For the text-containing cell, return its midpoint in [x, y] coordinate format. 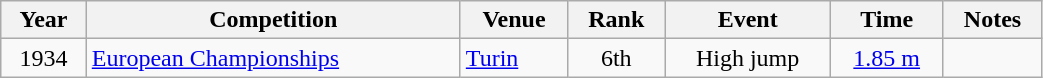
Notes [992, 20]
1.85 m [886, 58]
Turin [514, 58]
Event [748, 20]
Rank [616, 20]
European Championships [273, 58]
Venue [514, 20]
Time [886, 20]
High jump [748, 58]
6th [616, 58]
1934 [44, 58]
Competition [273, 20]
Year [44, 20]
